Return the (X, Y) coordinate for the center point of the cell that contains the specified text.  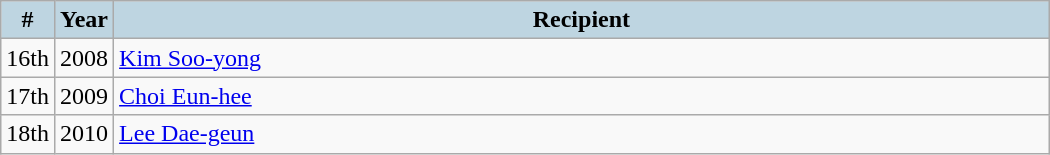
# (28, 20)
16th (28, 58)
Recipient (582, 20)
2009 (84, 96)
Lee Dae-geun (582, 134)
17th (28, 96)
Choi Eun-hee (582, 96)
2010 (84, 134)
Kim Soo-yong (582, 58)
Year (84, 20)
2008 (84, 58)
18th (28, 134)
